Return the (x, y) coordinate for the center point of the cell that contains the specified text.  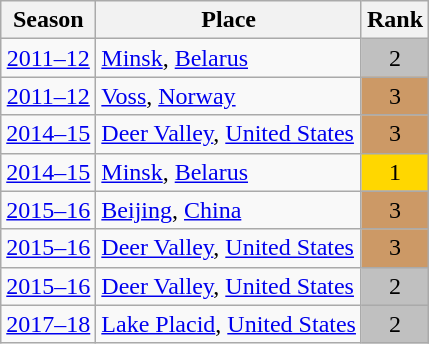
Voss, Norway (229, 96)
Beijing, China (229, 210)
1 (394, 172)
Rank (394, 20)
Lake Placid, United States (229, 324)
Season (48, 20)
Place (229, 20)
2017–18 (48, 324)
